Detect which cell encompasses the target text, then output its [x, y] center coordinate. 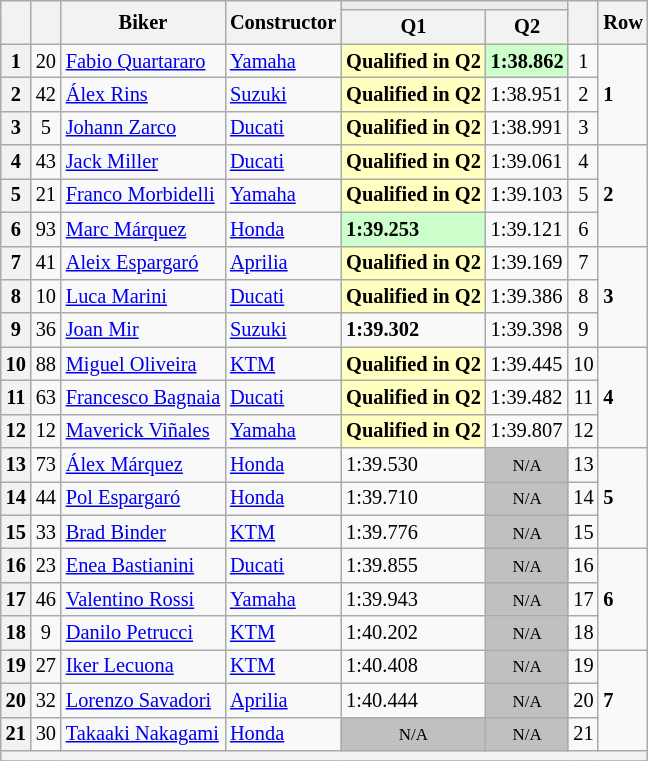
Pol Espargaró [143, 498]
Álex Márquez [143, 465]
Constructor [283, 22]
33 [46, 532]
Luca Marini [143, 296]
Q2 [528, 27]
Aleix Espargaró [143, 263]
Row [622, 22]
1:39.061 [528, 162]
Joan Mir [143, 330]
32 [46, 700]
1:39.530 [413, 465]
73 [46, 465]
Fabio Quartararo [143, 61]
1:39.710 [413, 498]
Marc Márquez [143, 229]
Johann Zarco [143, 128]
42 [46, 94]
Brad Binder [143, 532]
36 [46, 330]
Enea Bastianini [143, 565]
1:39.807 [528, 431]
41 [46, 263]
1:38.862 [528, 61]
1:39.482 [528, 397]
27 [46, 666]
1:40.202 [413, 633]
1:39.776 [413, 532]
1:40.444 [413, 700]
23 [46, 565]
Francesco Bagnaia [143, 397]
44 [46, 498]
1:39.445 [528, 364]
1:39.855 [413, 565]
1:39.253 [413, 229]
63 [46, 397]
1:39.169 [528, 263]
88 [46, 364]
46 [46, 599]
1:38.951 [528, 94]
1:39.103 [528, 195]
Takaaki Nakagami [143, 734]
Franco Morbidelli [143, 195]
1:39.943 [413, 599]
Biker [143, 22]
1:39.302 [413, 330]
Iker Lecuona [143, 666]
Lorenzo Savadori [143, 700]
1:40.408 [413, 666]
Danilo Petrucci [143, 633]
Maverick Viñales [143, 431]
43 [46, 162]
30 [46, 734]
93 [46, 229]
1:39.386 [528, 296]
Valentino Rossi [143, 599]
Q1 [413, 27]
1:38.991 [528, 128]
1:39.398 [528, 330]
Álex Rins [143, 94]
1:39.121 [528, 229]
Jack Miller [143, 162]
Miguel Oliveira [143, 364]
